Find where the given text appears and provide that cell's center as [x, y] coordinate. 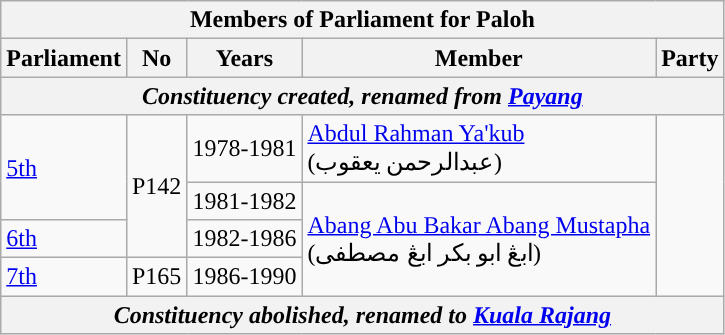
6th [64, 239]
Members of Parliament for Paloh [362, 20]
Parliament [64, 58]
1978-1981 [244, 148]
Party [690, 58]
Abang Abu Bakar Abang Mustapha (ابڠ ابو بكر ابڠ مصطفى) [479, 239]
1982-1986 [244, 239]
5th [64, 168]
P165 [156, 277]
Years [244, 58]
1981-1982 [244, 201]
7th [64, 277]
Abdul Rahman Ya'kub (عبدالرحمن يعقوب‎) [479, 148]
Constituency abolished, renamed to Kuala Rajang [362, 315]
Constituency created, renamed from Payang [362, 96]
No [156, 58]
1986-1990 [244, 277]
P142 [156, 186]
Member [479, 58]
